Find where the given text appears and provide that cell's center as (X, Y) coordinate. 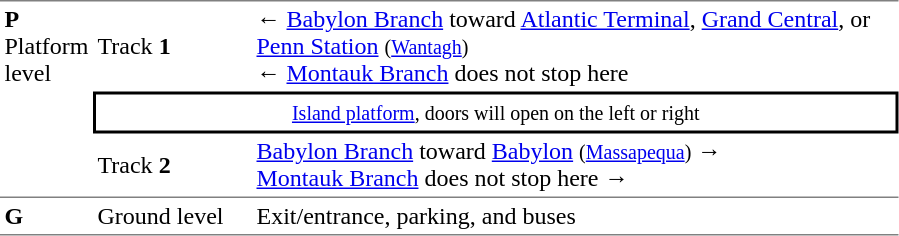
Babylon Branch toward Babylon (Massapequa) → Montauk Branch does not stop here → (575, 166)
Ground level (172, 217)
G (46, 217)
← Babylon Branch toward Atlantic Terminal, Grand Central, or Penn Station (Wantagh)← Montauk Branch does not stop here (575, 46)
Track 1 (172, 46)
Exit/entrance, parking, and buses (575, 217)
Island platform, doors will open on the left or right (496, 113)
PPlatform level (46, 99)
Track 2 (172, 166)
